Identify which cell holds the provided text, then report its [X, Y] central coordinate. 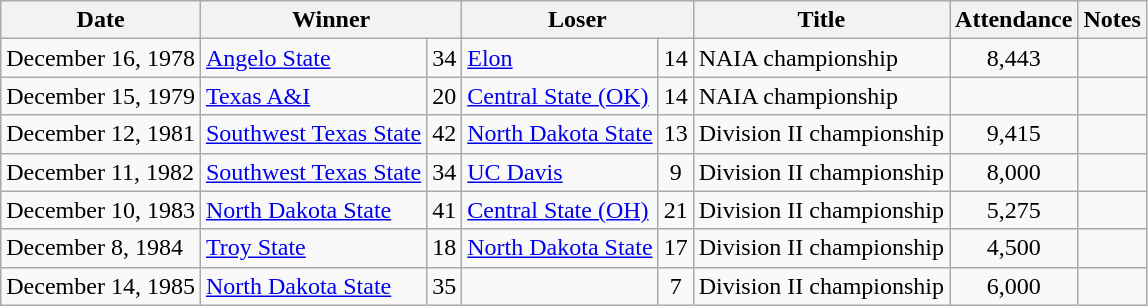
Texas A&I [313, 96]
December 12, 1981 [101, 134]
9 [676, 172]
35 [444, 286]
Troy State [313, 248]
4,500 [1014, 248]
Date [101, 20]
Attendance [1014, 20]
Loser [578, 20]
Central State (OK) [560, 96]
Central State (OH) [560, 210]
21 [676, 210]
Angelo State [313, 58]
8,000 [1014, 172]
December 14, 1985 [101, 286]
20 [444, 96]
Notes [1112, 20]
6,000 [1014, 286]
December 10, 1983 [101, 210]
Title [821, 20]
41 [444, 210]
7 [676, 286]
13 [676, 134]
Winner [330, 20]
Elon [560, 58]
42 [444, 134]
December 8, 1984 [101, 248]
17 [676, 248]
5,275 [1014, 210]
December 16, 1978 [101, 58]
December 15, 1979 [101, 96]
9,415 [1014, 134]
18 [444, 248]
December 11, 1982 [101, 172]
8,443 [1014, 58]
UC Davis [560, 172]
